Capture the cell that displays the provided text and extract its [x, y] central coordinate. 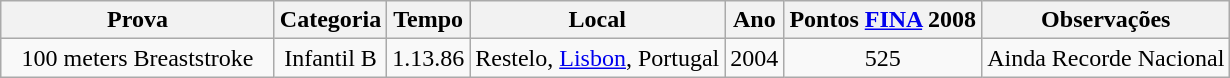
100 meters Breaststroke [138, 58]
Ainda Recorde Nacional [1106, 58]
1.13.86 [428, 58]
Ano [754, 20]
Observações [1106, 20]
Infantil B [330, 58]
2004 [754, 58]
525 [883, 58]
Pontos FINA 2008 [883, 20]
Restelo, Lisbon, Portugal [598, 58]
Categoria [330, 20]
Prova [138, 20]
Local [598, 20]
Tempo [428, 20]
